Scan for the cell matching the given text and deliver its [x, y] coordinate at center. 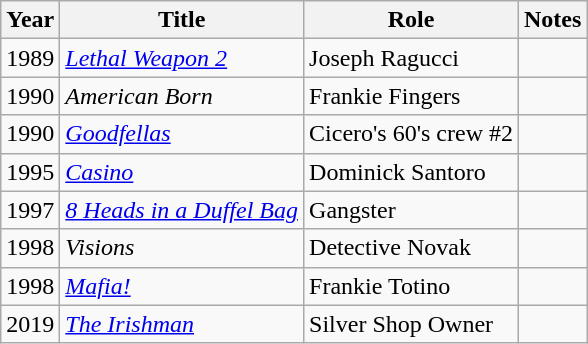
Frankie Totino [412, 286]
Lethal Weapon 2 [182, 58]
Cicero's 60's crew #2 [412, 134]
American Born [182, 96]
The Irishman [182, 324]
Mafia! [182, 286]
Title [182, 20]
Frankie Fingers [412, 96]
Silver Shop Owner [412, 324]
Goodfellas [182, 134]
1989 [30, 58]
Notes [553, 20]
Dominick Santoro [412, 172]
1997 [30, 210]
Visions [182, 248]
Gangster [412, 210]
Joseph Ragucci [412, 58]
8 Heads in a Duffel Bag [182, 210]
Year [30, 20]
1995 [30, 172]
2019 [30, 324]
Role [412, 20]
Casino [182, 172]
Detective Novak [412, 248]
